Scan for the cell matching the given text and deliver its [x, y] coordinate at center. 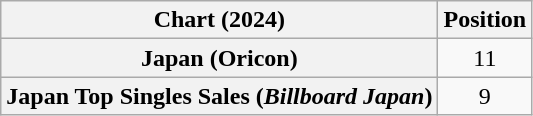
Japan (Oricon) [220, 58]
Position [485, 20]
Japan Top Singles Sales (Billboard Japan) [220, 96]
Chart (2024) [220, 20]
9 [485, 96]
11 [485, 58]
